Output the [x, y] coordinate of the center of the cell containing the given text.  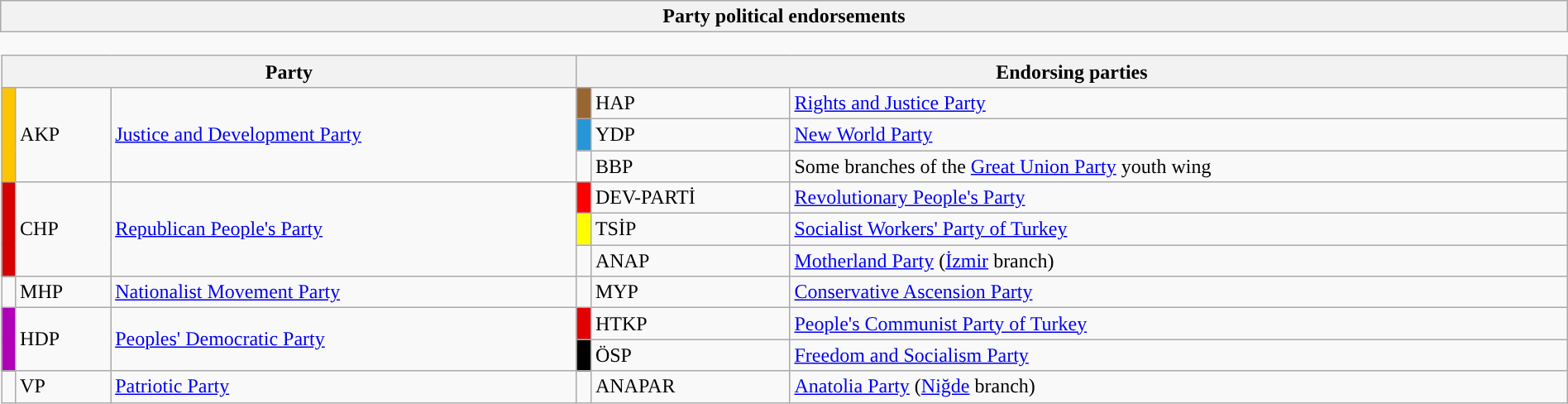
Freedom and Socialism Party [1178, 355]
AKP [63, 134]
Rights and Justice Party [1178, 103]
MHP [63, 292]
YDP [690, 134]
CHP [63, 229]
Nationalist Movement Party [344, 292]
Socialist Workers' Party of Turkey [1178, 229]
DEV-PARTİ [690, 198]
BBP [690, 166]
Anatolia Party (Niğde branch) [1178, 387]
VP [63, 387]
Motherland Party (İzmir branch) [1178, 261]
ANAP [690, 261]
ÖSP [690, 355]
HDP [63, 339]
Justice and Development Party [344, 134]
Peoples' Democratic Party [344, 339]
Revolutionary People's Party [1178, 198]
ANAPAR [690, 387]
Party political endorsements [784, 17]
TSİP [690, 229]
HAP [690, 103]
Republican People's Party [344, 229]
Endorsing parties [1072, 71]
HTKP [690, 324]
Conservative Ascension Party [1178, 292]
Some branches of the Great Union Party youth wing [1178, 166]
People's Communist Party of Turkey [1178, 324]
Party [289, 71]
Patriotic Party [344, 387]
MYP [690, 292]
New World Party [1178, 134]
